Determine the [X, Y] coordinate at the center of the cell enclosing the given text.  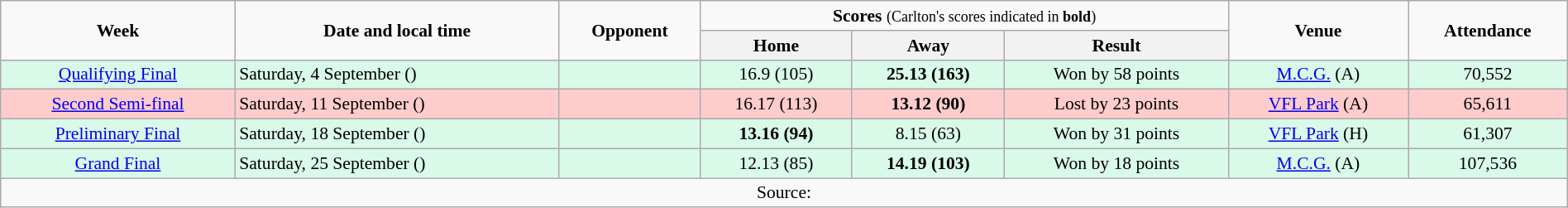
65,611 [1489, 104]
Second Semi-final [117, 104]
VFL Park (A) [1318, 104]
Scores (Carlton's scores indicated in bold) [964, 16]
61,307 [1489, 134]
12.13 (85) [776, 163]
Week [117, 30]
Won by 31 points [1116, 134]
Lost by 23 points [1116, 104]
Preliminary Final [117, 134]
Qualifying Final [117, 75]
VFL Park (H) [1318, 134]
Saturday, 4 September () [397, 75]
Saturday, 18 September () [397, 134]
13.16 (94) [776, 134]
Won by 18 points [1116, 163]
Attendance [1489, 30]
Saturday, 11 September () [397, 104]
14.19 (103) [928, 163]
Won by 58 points [1116, 75]
Away [928, 46]
13.12 (90) [928, 104]
25.13 (163) [928, 75]
107,536 [1489, 163]
Source: [784, 193]
16.17 (113) [776, 104]
Grand Final [117, 163]
Saturday, 25 September () [397, 163]
Venue [1318, 30]
Opponent [630, 30]
16.9 (105) [776, 75]
Result [1116, 46]
Date and local time [397, 30]
8.15 (63) [928, 134]
70,552 [1489, 75]
Home [776, 46]
